Provide the [X, Y] coordinate of the cell's center where the given text is located.  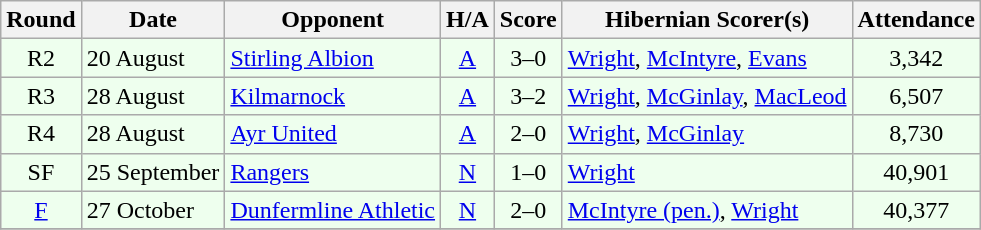
R3 [41, 96]
Stirling Albion [333, 58]
Attendance [916, 20]
McIntyre (pen.), Wright [707, 210]
Wright, McIntyre, Evans [707, 58]
Wright, McGinlay [707, 134]
Rangers [333, 172]
20 August [153, 58]
Wright [707, 172]
Round [41, 20]
40,377 [916, 210]
40,901 [916, 172]
Kilmarnock [333, 96]
Wright, McGinlay, MacLeod [707, 96]
R4 [41, 134]
Opponent [333, 20]
27 October [153, 210]
25 September [153, 172]
H/A [468, 20]
Dunfermline Athletic [333, 210]
F [41, 210]
1–0 [528, 172]
3–0 [528, 58]
8,730 [916, 134]
Hibernian Scorer(s) [707, 20]
Date [153, 20]
3–2 [528, 96]
R2 [41, 58]
SF [41, 172]
6,507 [916, 96]
3,342 [916, 58]
Score [528, 20]
Ayr United [333, 134]
